Identify which cell holds the provided text, then report its (X, Y) central coordinate. 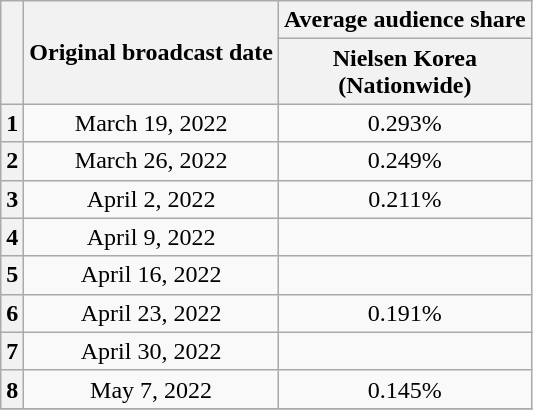
6 (12, 313)
April 30, 2022 (152, 351)
0.249% (404, 161)
Original broadcast date (152, 52)
8 (12, 389)
0.191% (404, 313)
April 9, 2022 (152, 237)
4 (12, 237)
0.145% (404, 389)
3 (12, 199)
March 26, 2022 (152, 161)
April 16, 2022 (152, 275)
1 (12, 123)
7 (12, 351)
0.211% (404, 199)
March 19, 2022 (152, 123)
2 (12, 161)
Average audience share (404, 20)
0.293% (404, 123)
Nielsen Korea(Nationwide) (404, 72)
April 2, 2022 (152, 199)
May 7, 2022 (152, 389)
5 (12, 275)
April 23, 2022 (152, 313)
